Provide the [x, y] coordinate of the cell's center where the given text is located.  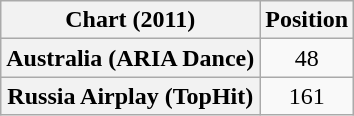
161 [307, 96]
Australia (ARIA Dance) [130, 58]
48 [307, 58]
Position [307, 20]
Russia Airplay (TopHit) [130, 96]
Chart (2011) [130, 20]
